Provide the [x, y] coordinate of the cell's center where the given text is located.  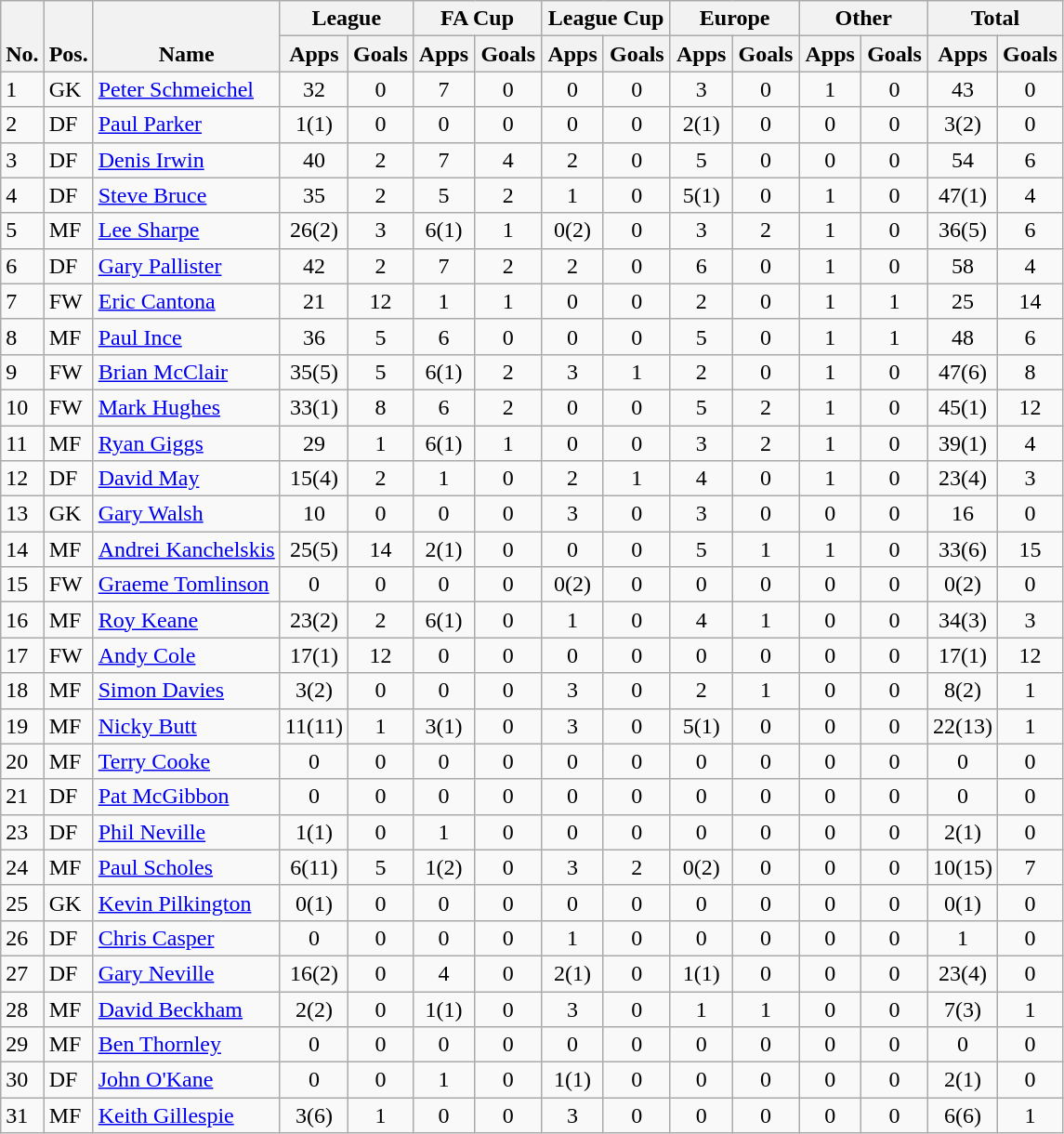
Name [186, 36]
Other [864, 19]
Pos. [69, 36]
Gary Neville [186, 973]
42 [314, 266]
Roy Keane [186, 620]
6(6) [963, 1115]
Total [996, 19]
Graeme Tomlinson [186, 585]
23(2) [314, 620]
22(13) [963, 726]
Europe [734, 19]
Mark Hughes [186, 407]
24 [22, 867]
58 [963, 266]
36 [314, 336]
19 [22, 726]
15(4) [314, 479]
Pat McGibbon [186, 797]
6(11) [314, 867]
Gary Pallister [186, 266]
18 [22, 691]
Paul Parker [186, 125]
31 [22, 1115]
Eric Cantona [186, 301]
3(1) [444, 726]
7(3) [963, 1009]
39(1) [963, 443]
11(11) [314, 726]
17 [22, 655]
40 [314, 160]
33(6) [963, 549]
2(2) [314, 1009]
13 [22, 514]
Paul Scholes [186, 867]
Andy Cole [186, 655]
Chris Casper [186, 938]
34(3) [963, 620]
11 [22, 443]
9 [22, 372]
FA Cup [478, 19]
Phil Neville [186, 832]
35(5) [314, 372]
1(2) [444, 867]
Terry Cooke [186, 761]
David Beckham [186, 1009]
League [346, 19]
23 [22, 832]
David May [186, 479]
54 [963, 160]
45(1) [963, 407]
25(5) [314, 549]
32 [314, 89]
27 [22, 973]
Kevin Pilkington [186, 903]
Ben Thornley [186, 1045]
League Cup [606, 19]
30 [22, 1080]
Steve Bruce [186, 195]
Keith Gillespie [186, 1115]
Denis Irwin [186, 160]
26(2) [314, 231]
John O'Kane [186, 1080]
20 [22, 761]
Gary Walsh [186, 514]
Paul Ince [186, 336]
8(2) [963, 691]
3(6) [314, 1115]
Brian McClair [186, 372]
35 [314, 195]
28 [22, 1009]
Nicky Butt [186, 726]
47(1) [963, 195]
47(6) [963, 372]
No. [22, 36]
36(5) [963, 231]
Andrei Kanchelskis [186, 549]
43 [963, 89]
26 [22, 938]
10(15) [963, 867]
48 [963, 336]
Simon Davies [186, 691]
Lee Sharpe [186, 231]
33(1) [314, 407]
Peter Schmeichel [186, 89]
Ryan Giggs [186, 443]
16(2) [314, 973]
